Scan for the cell matching the given text and deliver its [x, y] coordinate at center. 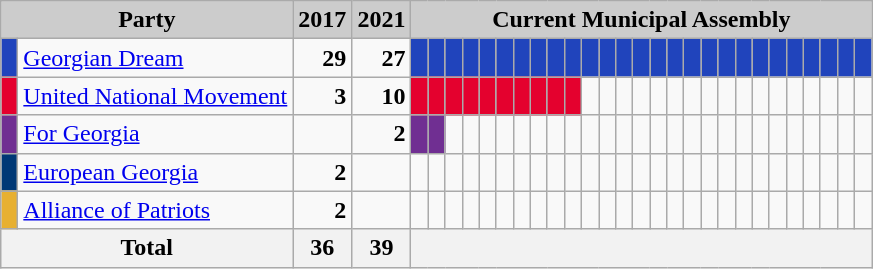
39 [382, 248]
3 [322, 96]
Alliance of Patriots [156, 210]
36 [322, 248]
Georgian Dream [156, 58]
2021 [382, 20]
2017 [322, 20]
Party [147, 20]
For Georgia [156, 134]
10 [382, 96]
29 [322, 58]
European Georgia [156, 172]
United National Movement [156, 96]
Current Municipal Assembly [642, 20]
Total [147, 248]
27 [382, 58]
